Identify which cell holds the provided text, then report its [X, Y] central coordinate. 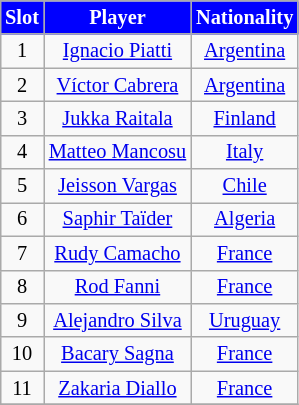
Finland [244, 118]
Ignacio Piatti [118, 51]
9 [22, 320]
Jeisson Vargas [118, 186]
Zakaria Diallo [118, 388]
7 [22, 253]
6 [22, 219]
Jukka Raitala [118, 118]
Rudy Camacho [118, 253]
Uruguay [244, 320]
8 [22, 287]
Saphir Taïder [118, 219]
10 [22, 354]
Rod Fanni [118, 287]
Bacary Sagna [118, 354]
2 [22, 85]
Nationality [244, 17]
Italy [244, 152]
4 [22, 152]
1 [22, 51]
Matteo Mancosu [118, 152]
Víctor Cabrera [118, 85]
11 [22, 388]
5 [22, 186]
3 [22, 118]
Chile [244, 186]
Algeria [244, 219]
Alejandro Silva [118, 320]
Slot [22, 17]
Player [118, 17]
